Search for the cell housing the specified text and yield its (X, Y) center coordinate. 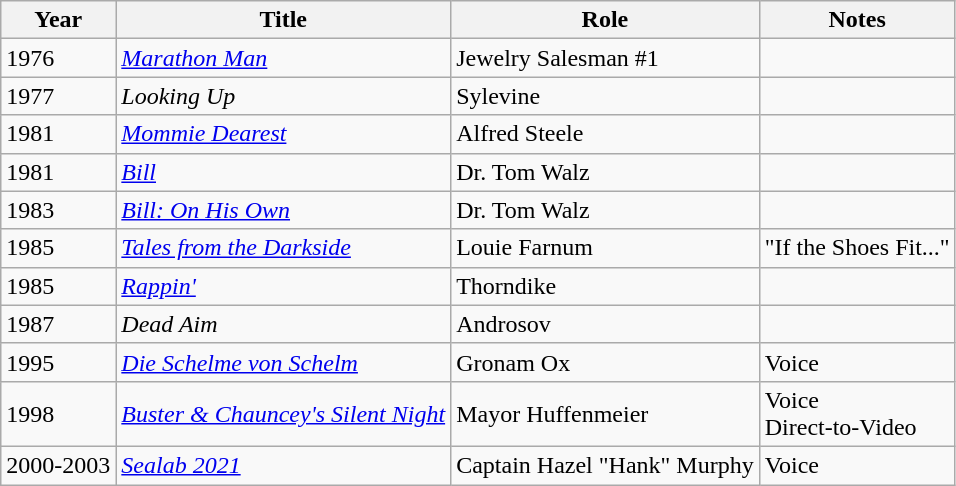
Sylevine (606, 96)
Mommie Dearest (284, 134)
Year (58, 20)
Mayor Huffenmeier (606, 414)
Androsov (606, 324)
Notes (857, 20)
2000-2003 (58, 465)
Title (284, 20)
1987 (58, 324)
Alfred Steele (606, 134)
Gronam Ox (606, 362)
Buster & Chauncey's Silent Night (284, 414)
Bill (284, 172)
Bill: On His Own (284, 210)
Role (606, 20)
Rappin' (284, 286)
1976 (58, 58)
Captain Hazel "Hank" Murphy (606, 465)
Thorndike (606, 286)
1995 (58, 362)
Louie Farnum (606, 248)
Dead Aim (284, 324)
Tales from the Darkside (284, 248)
Sealab 2021 (284, 465)
Looking Up (284, 96)
"If the Shoes Fit..." (857, 248)
1983 (58, 210)
Jewelry Salesman #1 (606, 58)
VoiceDirect-to-Video (857, 414)
Die Schelme von Schelm (284, 362)
Marathon Man (284, 58)
1977 (58, 96)
1998 (58, 414)
